For the text-containing cell, return its midpoint in [X, Y] coordinate format. 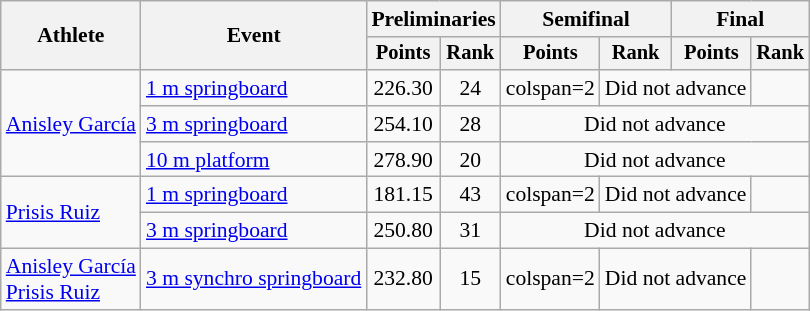
43 [470, 195]
Event [254, 36]
Anisley García Prisis Ruiz [71, 280]
250.80 [403, 231]
Final [740, 19]
3 m synchro springboard [254, 280]
278.90 [403, 160]
24 [470, 88]
Athlete [71, 36]
15 [470, 280]
181.15 [403, 195]
Prisis Ruiz [71, 212]
Preliminaries [433, 19]
Anisley García [71, 124]
Semifinal [586, 19]
232.80 [403, 280]
10 m platform [254, 160]
31 [470, 231]
20 [470, 160]
28 [470, 124]
254.10 [403, 124]
226.30 [403, 88]
